Provide the [X, Y] coordinate of the cell's center where the given text is located.  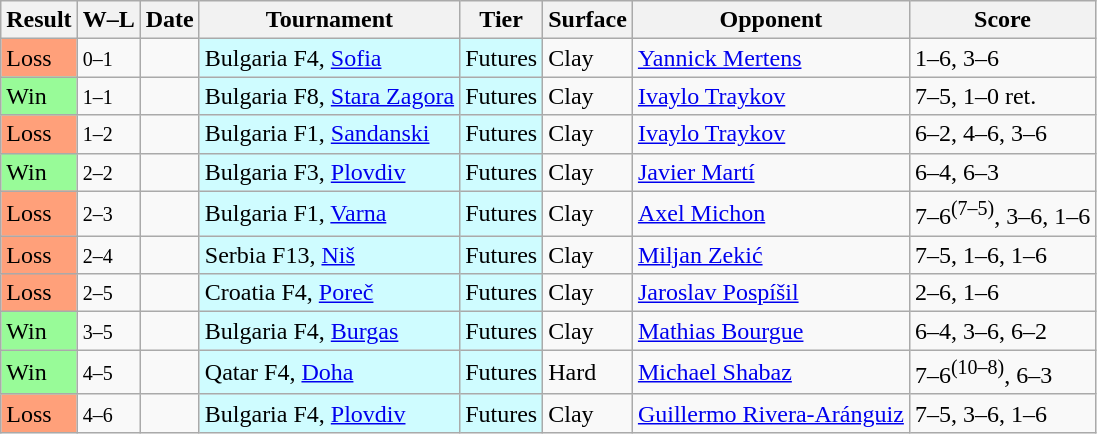
Tournament [329, 20]
Bulgaria F1, Sandanski [329, 134]
3–5 [108, 331]
7–5, 1–6, 1–6 [1002, 255]
Hard [588, 372]
Tier [502, 20]
Michael Shabaz [770, 372]
2–5 [108, 293]
Opponent [770, 20]
2–2 [108, 172]
7–5, 3–6, 1–6 [1002, 413]
6–4, 3–6, 6–2 [1002, 331]
Bulgaria F3, Plovdiv [329, 172]
W–L [108, 20]
Score [1002, 20]
Javier Martí [770, 172]
2–4 [108, 255]
Bulgaria F4, Sofia [329, 58]
1–2 [108, 134]
Result [39, 20]
6–2, 4–6, 3–6 [1002, 134]
1–6, 3–6 [1002, 58]
Bulgaria F8, Stara Zagora [329, 96]
Bulgaria F4, Burgas [329, 331]
6–4, 6–3 [1002, 172]
7–6(7–5), 3–6, 1–6 [1002, 214]
Mathias Bourgue [770, 331]
Bulgaria F4, Plovdiv [329, 413]
Jaroslav Pospíšil [770, 293]
Yannick Mertens [770, 58]
7–6(10–8), 6–3 [1002, 372]
Bulgaria F1, Varna [329, 214]
Qatar F4, Doha [329, 372]
Serbia F13, Niš [329, 255]
4–6 [108, 413]
1–1 [108, 96]
Guillermo Rivera-Aránguiz [770, 413]
2–6, 1–6 [1002, 293]
7–5, 1–0 ret. [1002, 96]
Croatia F4, Poreč [329, 293]
Surface [588, 20]
4–5 [108, 372]
2–3 [108, 214]
Axel Michon [770, 214]
0–1 [108, 58]
Date [170, 20]
Miljan Zekić [770, 255]
